Return the [x, y] coordinate for the center point of the cell that contains the specified text.  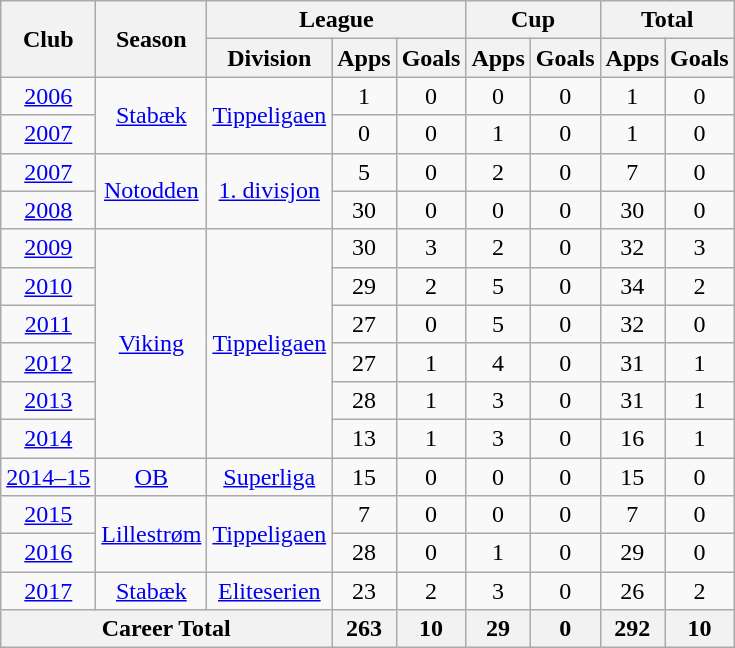
2008 [48, 210]
Club [48, 39]
34 [632, 286]
2015 [48, 515]
Total [667, 20]
Viking [152, 343]
4 [498, 362]
2013 [48, 400]
Cup [533, 20]
Season [152, 39]
1. divisjon [270, 191]
League [336, 20]
OB [152, 477]
Division [270, 58]
23 [364, 591]
Superliga [270, 477]
26 [632, 591]
Notodden [152, 191]
263 [364, 629]
2006 [48, 96]
16 [632, 438]
2009 [48, 248]
2011 [48, 324]
Career Total [166, 629]
292 [632, 629]
13 [364, 438]
2014 [48, 438]
2014–15 [48, 477]
2017 [48, 591]
Eliteserien [270, 591]
Lillestrøm [152, 534]
2016 [48, 553]
2012 [48, 362]
2010 [48, 286]
